Return (x, y) of the center of cell containing provided text 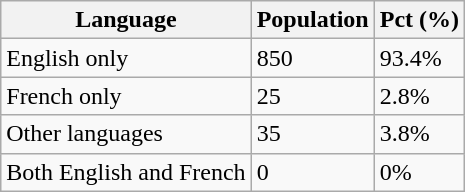
Both English and French (126, 172)
Language (126, 20)
Other languages (126, 134)
English only (126, 58)
Population (312, 20)
French only (126, 96)
35 (312, 134)
Pct (%) (419, 20)
25 (312, 96)
93.4% (419, 58)
0 (312, 172)
2.8% (419, 96)
0% (419, 172)
850 (312, 58)
3.8% (419, 134)
